Output the (x, y) coordinate of the center of the cell containing the given text.  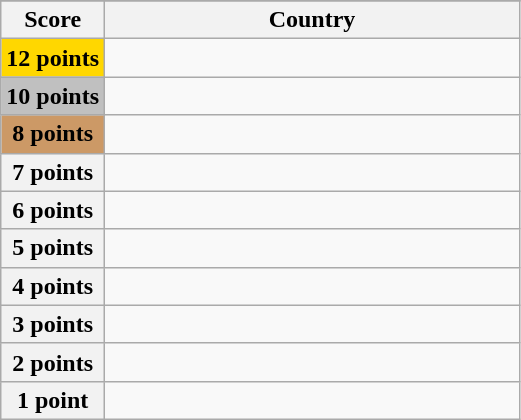
5 points (53, 248)
Country (312, 20)
6 points (53, 210)
4 points (53, 286)
2 points (53, 362)
3 points (53, 324)
7 points (53, 172)
8 points (53, 134)
1 point (53, 400)
Score (53, 20)
10 points (53, 96)
12 points (53, 58)
